Locate the cell with the specified text and output its [x, y] center coordinate. 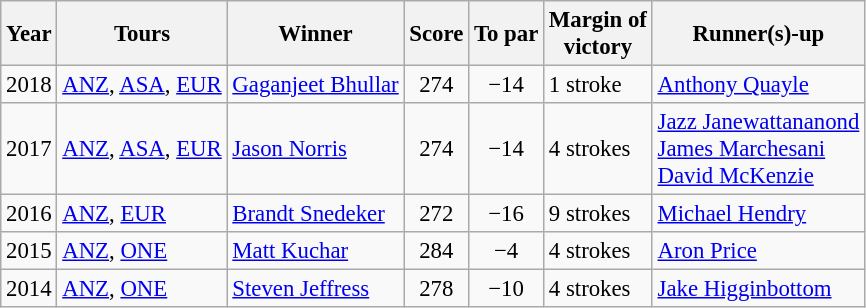
−4 [506, 251]
284 [436, 251]
Matt Kuchar [316, 251]
−16 [506, 214]
Aron Price [758, 251]
Winner [316, 34]
To par [506, 34]
9 strokes [598, 214]
Brandt Snedeker [316, 214]
2017 [29, 149]
Score [436, 34]
2014 [29, 289]
Tours [142, 34]
Steven Jeffress [316, 289]
2016 [29, 214]
Year [29, 34]
Anthony Quayle [758, 85]
Jake Higginbottom [758, 289]
ANZ, EUR [142, 214]
Runner(s)-up [758, 34]
1 stroke [598, 85]
Jason Norris [316, 149]
272 [436, 214]
278 [436, 289]
Jazz Janewattananond James Marchesani David McKenzie [758, 149]
2018 [29, 85]
2015 [29, 251]
Gaganjeet Bhullar [316, 85]
Michael Hendry [758, 214]
Margin ofvictory [598, 34]
−10 [506, 289]
